Return the (x, y) coordinate for the center point of the cell that contains the specified text.  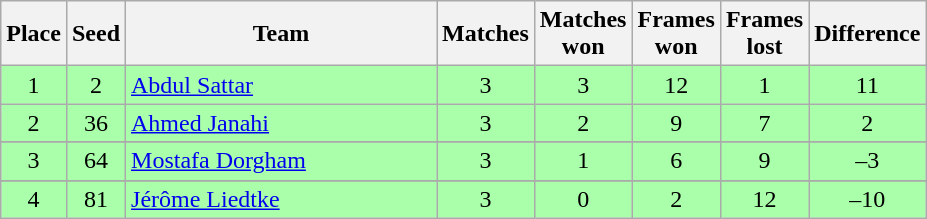
7 (764, 123)
64 (96, 161)
Jérôme Liedtke (282, 199)
Team (282, 34)
Difference (868, 34)
Frames won (676, 34)
4 (34, 199)
Ahmed Janahi (282, 123)
36 (96, 123)
0 (583, 199)
–10 (868, 199)
Frames lost (764, 34)
11 (868, 85)
Mostafa Dorgham (282, 161)
6 (676, 161)
Seed (96, 34)
–3 (868, 161)
Matches (486, 34)
Place (34, 34)
Abdul Sattar (282, 85)
Matches won (583, 34)
81 (96, 199)
